Capture the cell that displays the provided text and extract its (x, y) central coordinate. 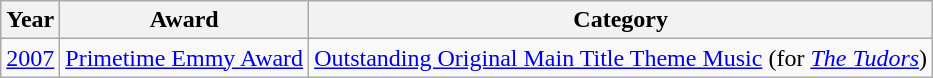
Outstanding Original Main Title Theme Music (for The Tudors) (621, 58)
Year (30, 20)
Award (184, 20)
Primetime Emmy Award (184, 58)
Category (621, 20)
2007 (30, 58)
